From the cell containing the given text, extract its center point as [X, Y] coordinate. 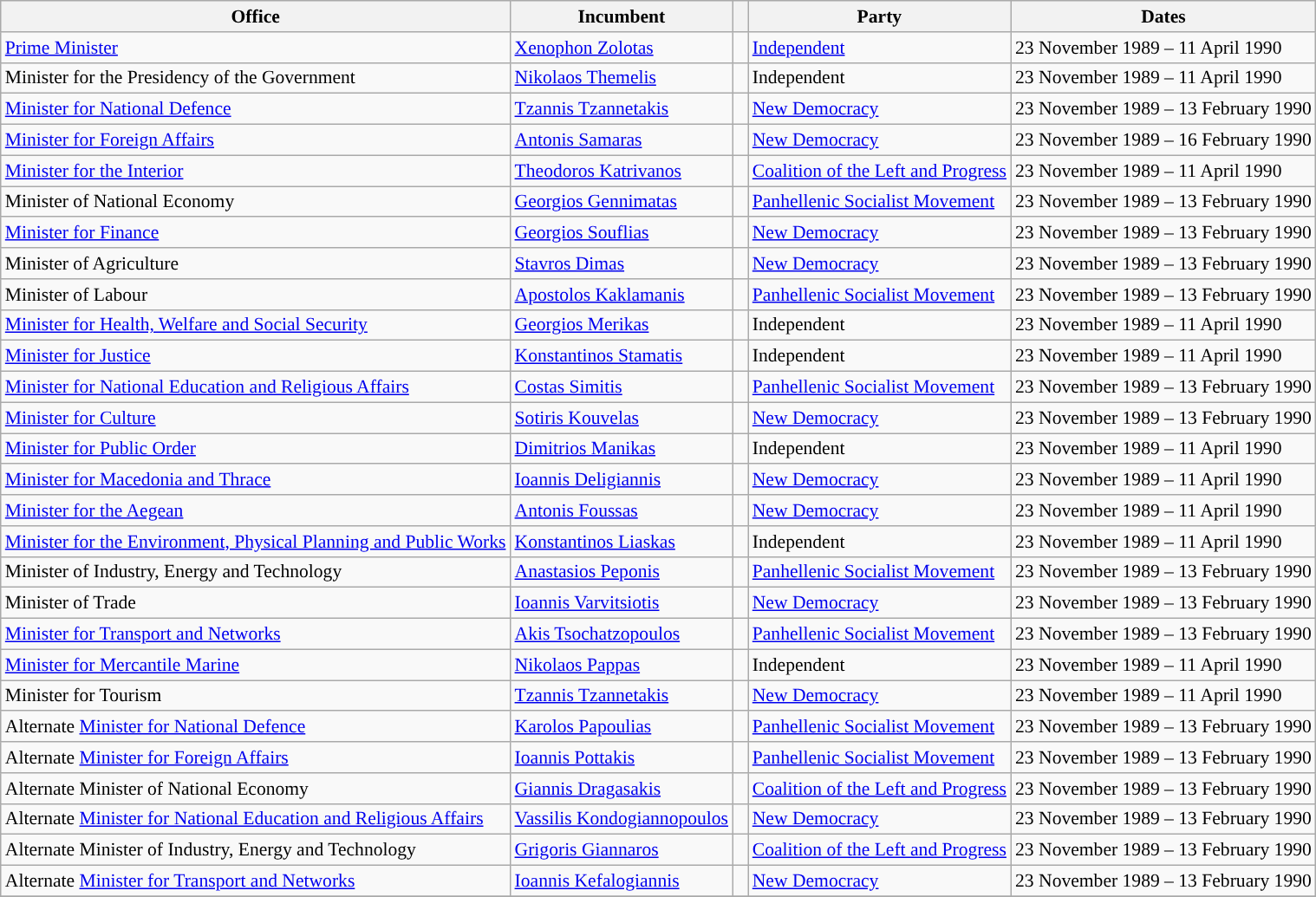
Antonis Foussas [622, 510]
Georgios Souflias [622, 233]
Konstantinos Liaskas [622, 542]
Minister for the Presidency of the Government [256, 78]
Costas Simitis [622, 387]
Alternate Minister for Foreign Affairs [256, 757]
Nikolaos Pappas [622, 665]
Alternate Minister for National Defence [256, 727]
Ioannis Kefalogiannis [622, 881]
Grigoris Giannaros [622, 850]
Antonis Samaras [622, 140]
Minister for Tourism [256, 696]
Prime Minister [256, 48]
Incumbent [622, 16]
Minister for National Education and Religious Affairs [256, 387]
Minister for Public Order [256, 449]
Minister for Transport and Networks [256, 634]
Minister for Macedonia and Thrace [256, 480]
Apostolos Kaklamanis [622, 295]
Office [256, 16]
Xenophon Zolotas [622, 48]
Vassilis Kondogiannopoulos [622, 819]
Giannis Dragasakis [622, 789]
Minister for the Environment, Physical Planning and Public Works [256, 542]
Alternate Minister for Transport and Networks [256, 881]
Minister for the Interior [256, 171]
Minister of Agriculture [256, 263]
Theodoros Katrivanos [622, 171]
Minister of National Economy [256, 202]
Ioannis Deligiannis [622, 480]
Anastasios Peponis [622, 572]
Minister for the Aegean [256, 510]
Minister of Trade [256, 603]
Minister for Health, Welfare and Social Security [256, 325]
Minister for Foreign Affairs [256, 140]
Alternate Minister of National Economy [256, 789]
Minister for Culture [256, 418]
Nikolaos Themelis [622, 78]
Georgios Gennimatas [622, 202]
Minister for Finance [256, 233]
Sotiris Kouvelas [622, 418]
Dates [1163, 16]
23 November 1989 – 16 February 1990 [1163, 140]
Stavros Dimas [622, 263]
Konstantinos Stamatis [622, 356]
Alternate Minister of Industry, Energy and Technology [256, 850]
Minister of Industry, Energy and Technology [256, 572]
Ioannis Varvitsiotis [622, 603]
Dimitrios Manikas [622, 449]
Minister for Mercantile Marine [256, 665]
Minister of Labour [256, 295]
Ioannis Pottakis [622, 757]
Minister for National Defence [256, 109]
Georgios Merikas [622, 325]
Karolos Papoulias [622, 727]
Party [879, 16]
Akis Tsochatzopoulos [622, 634]
Minister for Justice [256, 356]
Alternate Minister for National Education and Religious Affairs [256, 819]
